Return the [X, Y] coordinate for the center point of the cell that contains the specified text.  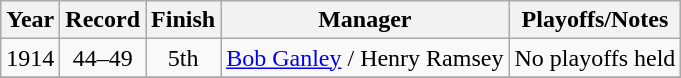
No playoffs held [595, 58]
44–49 [103, 58]
Playoffs/Notes [595, 20]
Bob Ganley / Henry Ramsey [365, 58]
1914 [30, 58]
Manager [365, 20]
Finish [184, 20]
5th [184, 58]
Year [30, 20]
Record [103, 20]
